Return the (x, y) coordinate for the center point of the cell that contains the specified text.  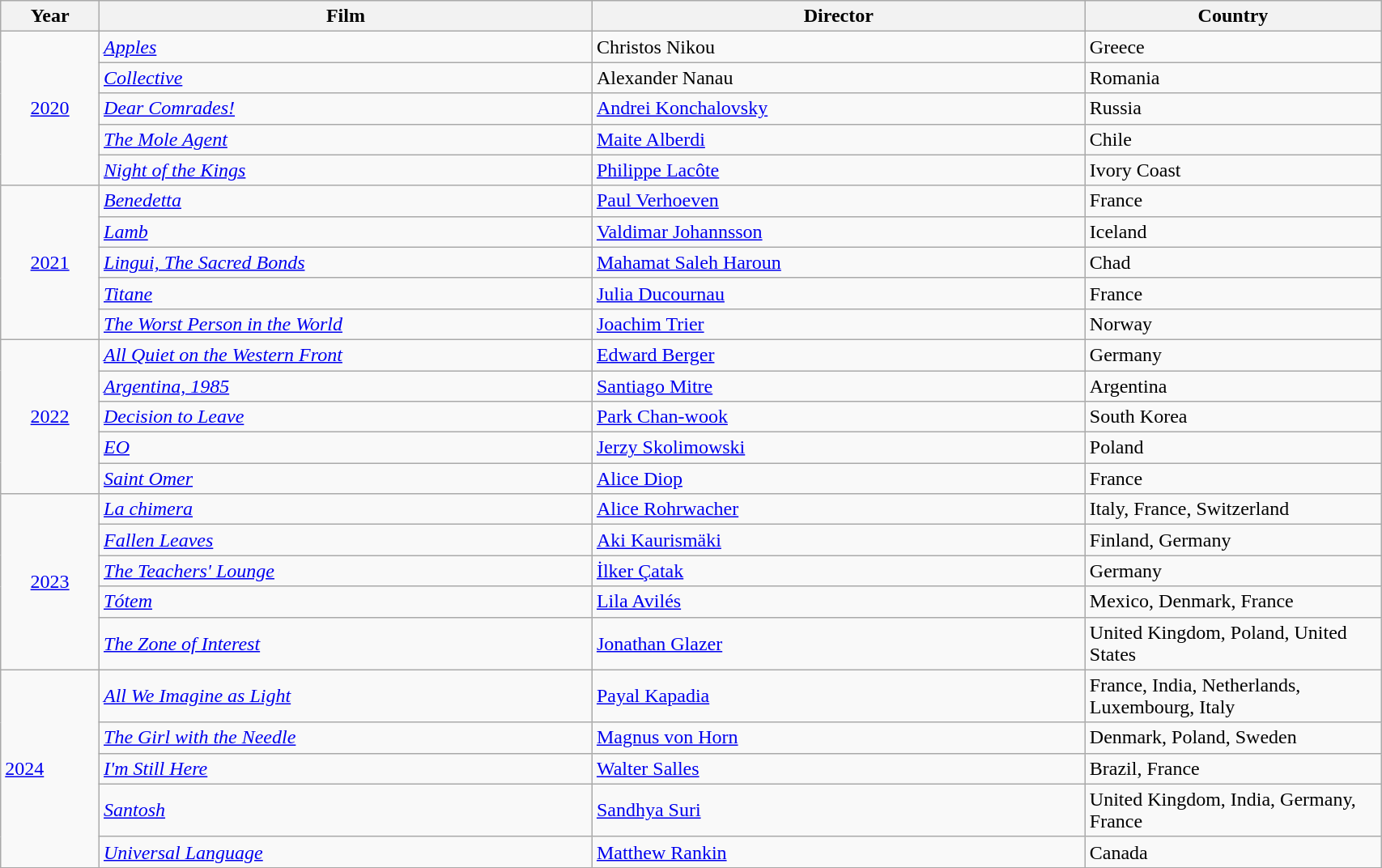
United Kingdom, India, Germany, France (1232, 810)
France, India, Netherlands, Luxembourg, Italy (1232, 696)
Denmark, Poland, Sweden (1232, 738)
The Worst Person in the World (347, 324)
Night of the Kings (347, 170)
Argentina, 1985 (347, 386)
Julia Ducournau (839, 293)
Chad (1232, 262)
2023 (50, 581)
Ivory Coast (1232, 170)
United Kingdom, Poland, United States (1232, 643)
The Girl with the Needle (347, 738)
Romania (1232, 78)
Titane (347, 293)
Alexander Nanau (839, 78)
Poland (1232, 448)
La chimera (347, 509)
Jonathan Glazer (839, 643)
Santosh (347, 810)
Iceland (1232, 232)
Santiago Mitre (839, 386)
Park Chan-wook (839, 417)
Collective (347, 78)
Brazil, France (1232, 768)
Mahamat Saleh Haroun (839, 262)
Argentina (1232, 386)
Maite Alberdi (839, 139)
Lamb (347, 232)
Walter Salles (839, 768)
Sandhya Suri (839, 810)
Christos Nikou (839, 47)
Greece (1232, 47)
Canada (1232, 852)
Dear Comrades! (347, 108)
Alice Rohrwacher (839, 509)
2020 (50, 108)
Chile (1232, 139)
Italy, France, Switzerland (1232, 509)
EO (347, 448)
Mexico, Denmark, France (1232, 602)
Country (1232, 16)
The Mole Agent (347, 139)
All We Imagine as Light (347, 696)
The Teachers' Lounge (347, 571)
I'm Still Here (347, 768)
Russia (1232, 108)
Philippe Lacôte (839, 170)
Aki Kaurismäki (839, 540)
Paul Verhoeven (839, 201)
Decision to Leave (347, 417)
Director (839, 16)
Norway (1232, 324)
Joachim Trier (839, 324)
2022 (50, 416)
Valdimar Johannsson (839, 232)
All Quiet on the Western Front (347, 355)
Universal Language (347, 852)
Fallen Leaves (347, 540)
Alice Diop (839, 479)
Payal Kapadia (839, 696)
Andrei Konchalovsky (839, 108)
Lila Avilés (839, 602)
Edward Berger (839, 355)
Matthew Rankin (839, 852)
İlker Çatak (839, 571)
Apples (347, 47)
Finland, Germany (1232, 540)
Benedetta (347, 201)
2021 (50, 262)
South Korea (1232, 417)
The Zone of Interest (347, 643)
Year (50, 16)
Jerzy Skolimowski (839, 448)
Tótem (347, 602)
Film (347, 16)
Lingui, The Sacred Bonds (347, 262)
2024 (50, 768)
Saint Omer (347, 479)
Magnus von Horn (839, 738)
